Extract the [X, Y] coordinate from the center of the cell holding the provided text.  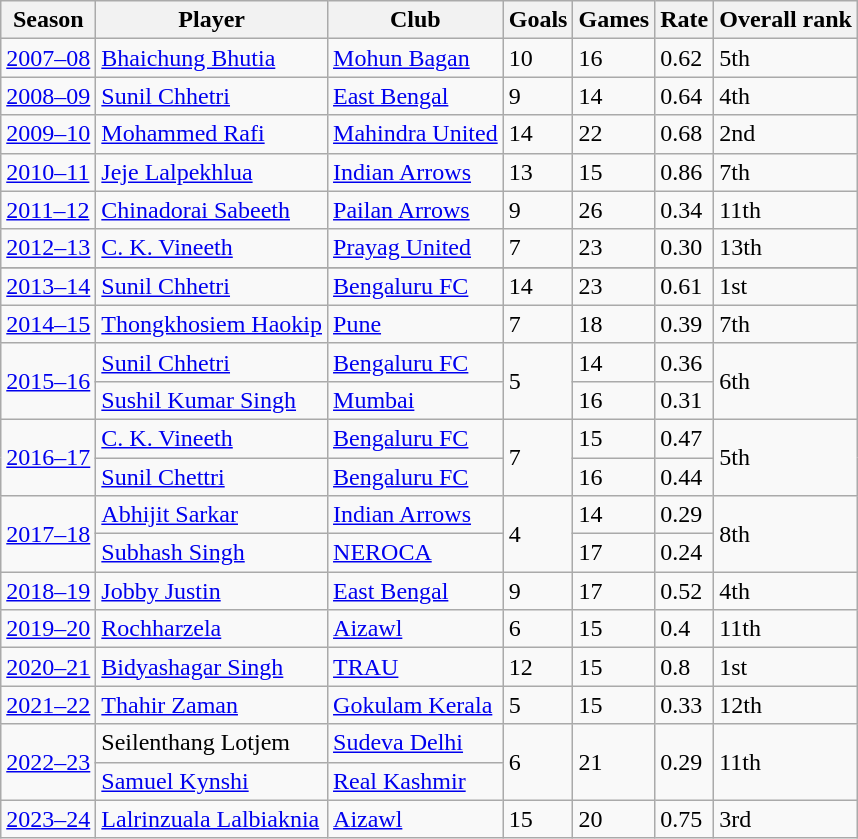
Subhash Singh [212, 553]
Thongkhosiem Haokip [212, 324]
0.44 [684, 477]
Bidyashagar Singh [212, 667]
13th [786, 248]
Gokulam Kerala [416, 705]
2008–09 [48, 96]
0.36 [684, 362]
2017–18 [48, 534]
Overall rank [786, 20]
10 [538, 58]
Jobby Justin [212, 591]
Chinadorai Sabeeth [212, 210]
2018–19 [48, 591]
2016–17 [48, 457]
18 [614, 324]
4 [538, 534]
0.34 [684, 210]
2021–22 [48, 705]
0.52 [684, 591]
12th [786, 705]
2nd [786, 134]
0.39 [684, 324]
26 [614, 210]
0.4 [684, 629]
Player [212, 20]
Mahindra United [416, 134]
Abhijit Sarkar [212, 515]
Sudeva Delhi [416, 743]
2023–24 [48, 819]
Mumbai [416, 400]
Mohammed Rafi [212, 134]
2011–12 [48, 210]
Rochharzela [212, 629]
0.62 [684, 58]
Lalrinzuala Lalbiaknia [212, 819]
22 [614, 134]
20 [614, 819]
Rate [684, 20]
Pailan Arrows [416, 210]
NEROCA [416, 553]
0.30 [684, 248]
Real Kashmir [416, 781]
0.64 [684, 96]
2015–16 [48, 381]
Sushil Kumar Singh [212, 400]
0.47 [684, 438]
2019–20 [48, 629]
12 [538, 667]
2007–08 [48, 58]
0.86 [684, 172]
0.68 [684, 134]
2010–11 [48, 172]
Thahir Zaman [212, 705]
Seilenthang Lotjem [212, 743]
2009–10 [48, 134]
0.31 [684, 400]
2022–23 [48, 762]
3rd [786, 819]
Mohun Bagan [416, 58]
0.61 [684, 286]
Goals [538, 20]
13 [538, 172]
TRAU [416, 667]
8th [786, 534]
Sunil Chettri [212, 477]
2020–21 [48, 667]
Samuel Kynshi [212, 781]
0.8 [684, 667]
Pune [416, 324]
21 [614, 762]
Club [416, 20]
2013–14 [48, 286]
Games [614, 20]
0.33 [684, 705]
0.24 [684, 553]
2012–13 [48, 248]
Jeje Lalpekhlua [212, 172]
Prayag United [416, 248]
2014–15 [48, 324]
0.75 [684, 819]
6th [786, 381]
Bhaichung Bhutia [212, 58]
Season [48, 20]
